Output the [x, y] coordinate of the center of the cell containing the given text.  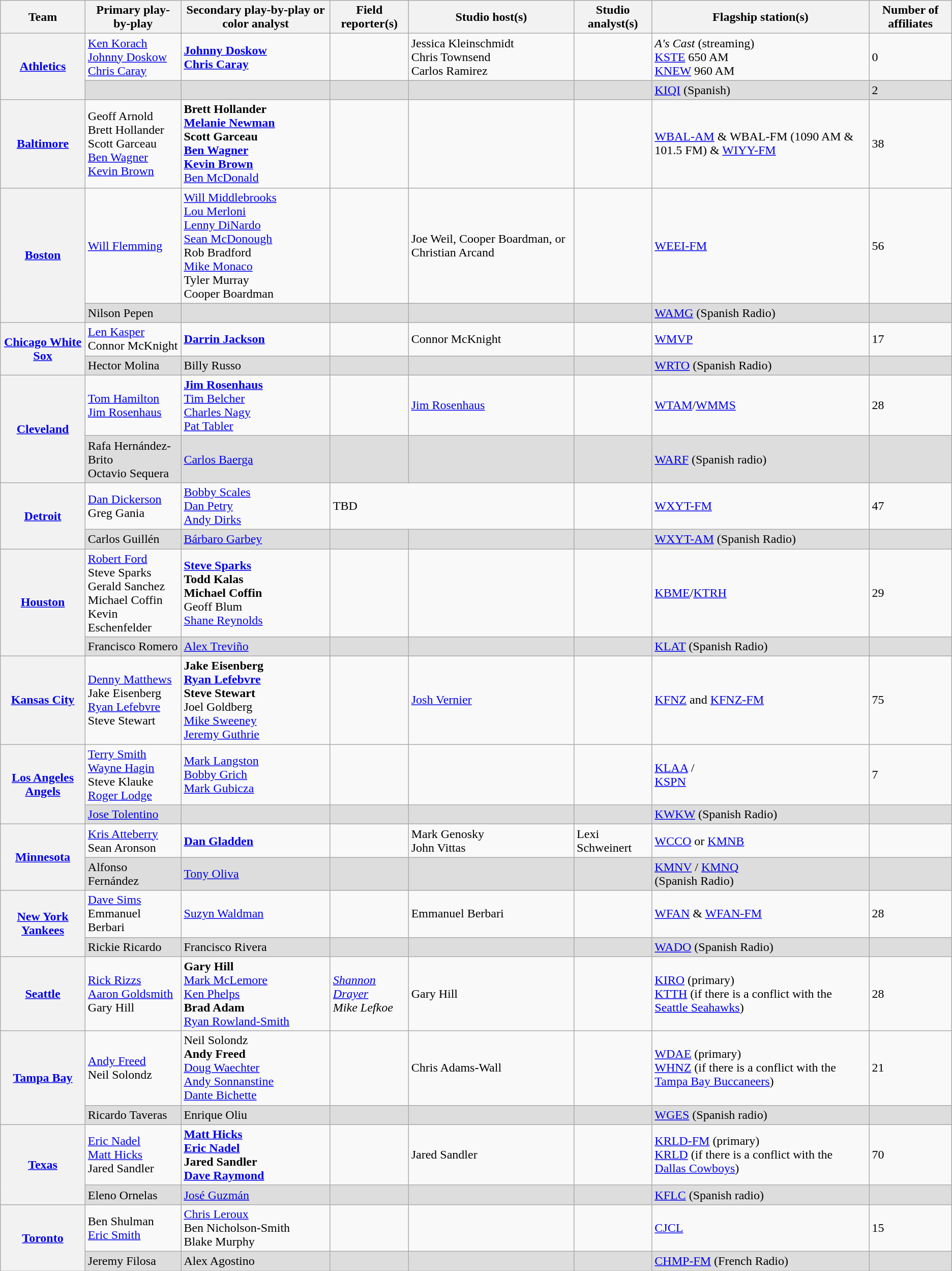
Carlos Guillén [133, 539]
Eleno Ornelas [133, 1195]
Jose Tolentino [133, 815]
Alex Agostino [255, 1261]
WGES (Spanish radio) [761, 1115]
Shannon Drayer Mike Lefkoe [369, 994]
Kansas City [43, 700]
56 [910, 245]
KLAT (Spanish Radio) [761, 647]
Houston [43, 602]
Matt Hicks Eric Nadel Jared Sandler Dave Raymond [255, 1155]
29 [910, 592]
Studio analyst(s) [613, 17]
KIRO (primary)KTTH (if there is a conflict with the Seattle Seahawks) [761, 994]
A's Cast (streaming)KSTE 650 AM KNEW 960 AM [761, 57]
KMNV / KMNQ(Spanish Radio) [761, 874]
Will Middlebrooks Lou Merloni Lenny DiNardo Sean McDonough Rob Bradford Mike Monaco Tyler Murray Cooper Boardman [255, 245]
Eric Nadel Matt Hicks Jared Sandler [133, 1155]
WMVP [761, 339]
WTAM/WMMS [761, 405]
Chris Leroux Ben Nicholson-Smith Blake Murphy [255, 1228]
Seattle [43, 994]
José Guzmán [255, 1195]
Brett Hollander Melanie Newman Scott Garceau Ben Wagner Kevin Brown Ben McDonald [255, 143]
Number of affiliates [910, 17]
Kris Atteberry Sean Aronson [133, 841]
Will Flemming [133, 245]
Boston [43, 255]
Enrique Oliu [255, 1115]
WBAL-AM & WBAL-FM (1090 AM & 101.5 FM) & WIYY-FM [761, 143]
Tom Hamilton Jim Rosenhaus [133, 405]
Tony Oliva [255, 874]
Cleveland [43, 428]
WXYT-AM (Spanish Radio) [761, 539]
WAMG (Spanish Radio) [761, 313]
Gary Hill Mark McLemore Ken Phelps Brad Adam Ryan Rowland-Smith [255, 994]
Bárbaro Garbey [255, 539]
Geoff Arnold Brett Hollander Scott Garceau Ben Wagner Kevin Brown [133, 143]
Tampa Bay [43, 1078]
Hector Molina [133, 365]
Andy Freed Neil Solondz [133, 1068]
Field reporter(s) [369, 17]
KRLD-FM (primary)KRLD (if there is a conflict with the Dallas Cowboys) [761, 1155]
KFNZ and KFNZ-FM [761, 700]
Jim Rosenhaus Tim Belcher Charles Nagy Pat Tabler [255, 405]
WDAE (primary)WHNZ (if there is a conflict with the Tampa Bay Buccaneers) [761, 1068]
75 [910, 700]
Toronto [43, 1237]
70 [910, 1155]
Robert Ford Steve Sparks Gerald Sanchez Michael Coffin Kevin Eschenfelder [133, 592]
Mark Langston Bobby Grich Mark Gubicza [255, 774]
21 [910, 1068]
KIQI (Spanish) [761, 90]
Len Kasper Connor McKnight [133, 339]
Chicago White Sox [43, 349]
KFLC (Spanish radio) [761, 1195]
Nilson Pepen [133, 313]
Gary Hill [491, 994]
WADO (Spanish Radio) [761, 947]
KBME/KTRH [761, 592]
KWKW (Spanish Radio) [761, 815]
WFAN & WFAN-FM [761, 914]
WARF (Spanish radio) [761, 459]
Athletics [43, 67]
17 [910, 339]
Alfonso Fernández [133, 874]
CJCL [761, 1228]
Johnny Doskow Chris Caray [255, 57]
WCCO or KMNB [761, 841]
7 [910, 774]
Flagship station(s) [761, 17]
Los Angeles Angels [43, 785]
WRTO (Spanish Radio) [761, 365]
Rick Rizzs Aaron Goldsmith Gary Hill [133, 994]
Joe Weil, Cooper Boardman, or Christian Arcand [491, 245]
Chris Adams-Wall [491, 1068]
47 [910, 506]
Alex Treviño [255, 647]
Detroit [43, 515]
CHMP-FM (French Radio) [761, 1261]
Bobby Scales Dan Petry Andy Dirks [255, 506]
Rickie Ricardo [133, 947]
Jessica Kleinschmidt Chris Townsend Carlos Ramirez [491, 57]
Steve Sparks Todd Kalas Michael Coffin Geoff Blum Shane Reynolds [255, 592]
Connor McKnight [491, 339]
WXYT-FM [761, 506]
Jim Rosenhaus [491, 405]
Ben Shulman Eric Smith [133, 1228]
Francisco Romero [133, 647]
KLAA /KSPN [761, 774]
2 [910, 90]
0 [910, 57]
Carlos Baerga [255, 459]
Jeremy Filosa [133, 1261]
Secondary play-by-play or color analyst [255, 17]
Billy Russo [255, 365]
TBD [452, 506]
Emmanuel Berbari [491, 914]
Neil Solondz Andy Freed Doug Waechter Andy Sonnanstine Dante Bichette [255, 1068]
Dave Sims Emmanuel Berbari [133, 914]
Ricardo Taveras [133, 1115]
Minnesota [43, 857]
Terry Smith Wayne Hagin Steve Klauke Roger Lodge [133, 774]
New York Yankees [43, 923]
Francisco Rivera [255, 947]
Studio host(s) [491, 17]
Primary play-by-play [133, 17]
Dan Gladden [255, 841]
Lexi Schweinert [613, 841]
Texas [43, 1164]
Rafa Hernández-BritoOctavio Sequera [133, 459]
Jake Eisenberg Ryan Lefebvre Steve Stewart Joel Goldberg Mike Sweeney Jeremy Guthrie [255, 700]
Mark GenoskyJohn Vittas [491, 841]
Josh Vernier [491, 700]
WEEI-FM [761, 245]
Baltimore [43, 143]
Suzyn Waldman [255, 914]
Ken Korach Johnny Doskow Chris Caray [133, 57]
Dan Dickerson Greg Gania [133, 506]
15 [910, 1228]
Jared Sandler [491, 1155]
Denny Matthews Jake Eisenberg Ryan Lefebvre Steve Stewart [133, 700]
Darrin Jackson [255, 339]
38 [910, 143]
Team [43, 17]
